For the text-containing cell, return its midpoint in (x, y) coordinate format. 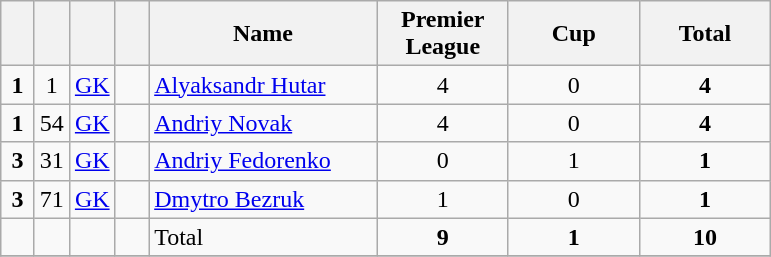
Andriy Novak (264, 123)
Premier League (442, 34)
Cup (574, 34)
Alyaksandr Hutar (264, 85)
10 (704, 237)
Name (264, 34)
71 (52, 199)
Andriy Fedorenko (264, 161)
Dmytro Bezruk (264, 199)
54 (52, 123)
31 (52, 161)
9 (442, 237)
